Locate the cell with the specified text and output its [X, Y] center coordinate. 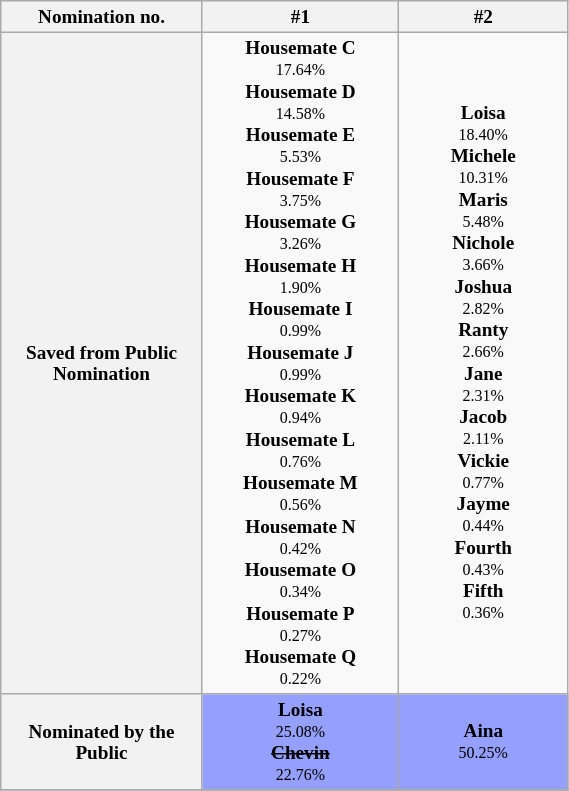
#2 [483, 17]
Nominated by the Public [102, 742]
Loisa18.40%Michele10.31%Maris5.48%Nichole3.66%Joshua2.82%Ranty2.66%Jane2.31%Jacob2.11%Vickie0.77%Jayme0.44%Fourth0.43%Fifth0.36% [483, 363]
Nomination no. [102, 17]
Loisa25.08% Chevin22.76% [300, 742]
Aina50.25% [483, 742]
Saved from Public Nomination [102, 363]
#1 [300, 17]
